Capture the cell that displays the provided text and extract its [x, y] central coordinate. 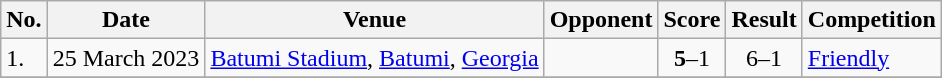
Date [126, 20]
25 March 2023 [126, 58]
Result [764, 20]
Friendly [872, 58]
Score [692, 20]
Opponent [601, 20]
No. [24, 20]
1. [24, 58]
5–1 [692, 58]
Batumi Stadium, Batumi, Georgia [374, 58]
6–1 [764, 58]
Competition [872, 20]
Venue [374, 20]
